Provide the [X, Y] coordinate of the cell's center where the given text is located.  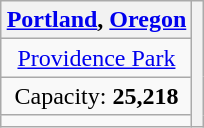
Capacity: 25,218 [96, 96]
Portland, Oregon [96, 20]
Providence Park [96, 58]
